For the text-containing cell, return its midpoint in (X, Y) coordinate format. 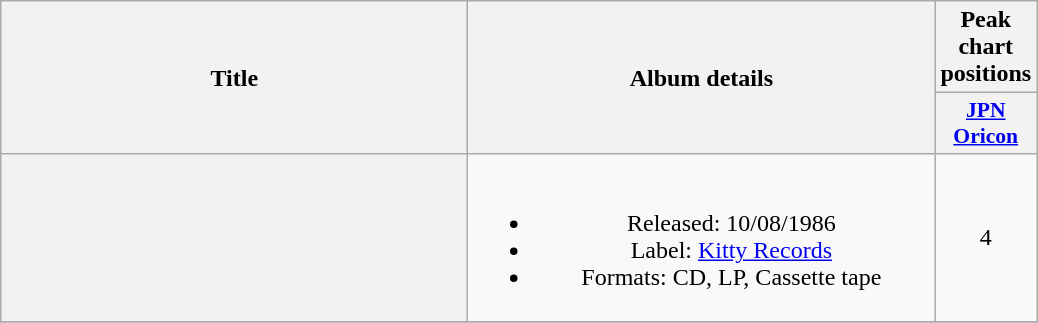
Peakchartpositions (986, 47)
JPNOricon (986, 124)
Album details (702, 78)
Title (234, 78)
4 (986, 238)
Released: 10/08/1986Label: Kitty RecordsFormats: CD, LP, Cassette tape (702, 238)
